Return [X, Y] of the center of cell containing provided text 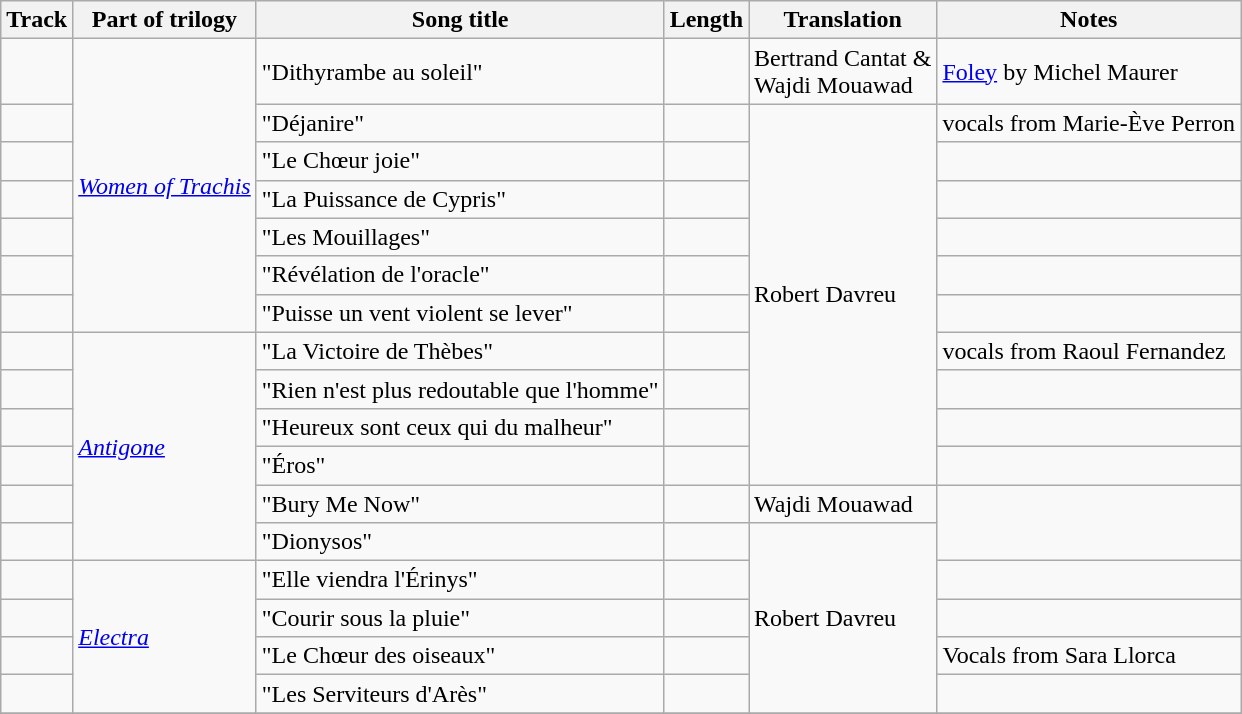
vocals from Marie-Ève Perron [1089, 123]
Antigone [165, 446]
"Dionysos" [460, 542]
"Révélation de l'oracle" [460, 275]
"Dithyrambe au soleil" [460, 72]
"Le Chœur des oiseaux" [460, 656]
"Elle viendra l'Érinys" [460, 580]
"La Victoire de Thèbes" [460, 351]
"Éros" [460, 465]
"Déjanire" [460, 123]
"La Puissance de Cypris" [460, 199]
Track [37, 20]
"Courir sous la pluie" [460, 618]
Translation [843, 20]
Foley by Michel Maurer [1089, 72]
Notes [1089, 20]
"Bury Me Now" [460, 503]
Bertrand Cantat & Wajdi Mouawad [843, 72]
"Les Mouillages" [460, 237]
vocals from Raoul Fernandez [1089, 351]
Song title [460, 20]
Wajdi Mouawad [843, 503]
"Le Chœur joie" [460, 161]
Vocals from Sara Llorca [1089, 656]
Electra [165, 637]
Part of trilogy [165, 20]
Length [706, 20]
"Heureux sont ceux qui du malheur" [460, 427]
"Rien n'est plus redoutable que l'homme" [460, 389]
"Puisse un vent violent se lever" [460, 313]
Women of Trachis [165, 186]
"Les Serviteurs d'Arès" [460, 694]
